Provide the [x, y] coordinate of the cell's center where the given text is located.  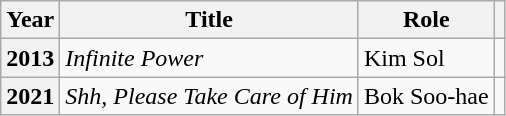
Role [426, 20]
Bok Soo-hae [426, 96]
Kim Sol [426, 58]
Infinite Power [210, 58]
2013 [30, 58]
Shh, Please Take Care of Him [210, 96]
Year [30, 20]
2021 [30, 96]
Title [210, 20]
